Provide the (X, Y) coordinate of the cell's center where the given text is located.  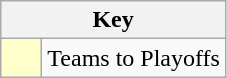
Teams to Playoffs (134, 58)
Key (114, 20)
